Return [x, y] of the center of cell containing provided text 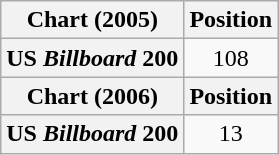
Chart (2006) [92, 96]
Chart (2005) [92, 20]
108 [231, 58]
13 [231, 134]
